Detect which cell encompasses the target text, then output its [X, Y] center coordinate. 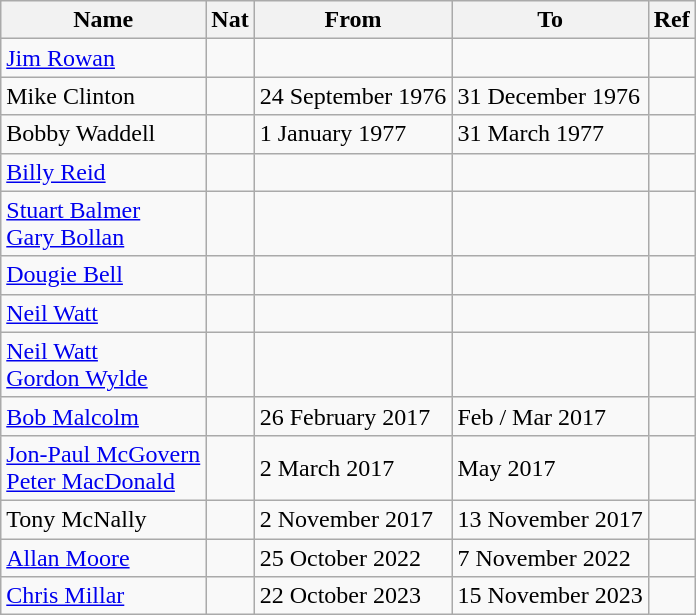
15 November 2023 [550, 596]
Billy Reid [104, 172]
Name [104, 20]
31 March 1977 [550, 134]
7 November 2022 [550, 557]
Dougie Bell [104, 275]
May 2017 [550, 468]
Stuart BalmerGary Bollan [104, 224]
Ref [672, 20]
13 November 2017 [550, 519]
26 February 2017 [353, 416]
Feb / Mar 2017 [550, 416]
Bob Malcolm [104, 416]
Nat [230, 20]
31 December 1976 [550, 96]
Jon-Paul McGovernPeter MacDonald [104, 468]
Mike Clinton [104, 96]
25 October 2022 [353, 557]
Neil WattGordon Wylde [104, 364]
1 January 1977 [353, 134]
22 October 2023 [353, 596]
Jim Rowan [104, 58]
2 November 2017 [353, 519]
Neil Watt [104, 313]
24 September 1976 [353, 96]
Chris Millar [104, 596]
Bobby Waddell [104, 134]
2 March 2017 [353, 468]
Tony McNally [104, 519]
To [550, 20]
From [353, 20]
Allan Moore [104, 557]
